Detect which cell encompasses the target text, then output its [X, Y] center coordinate. 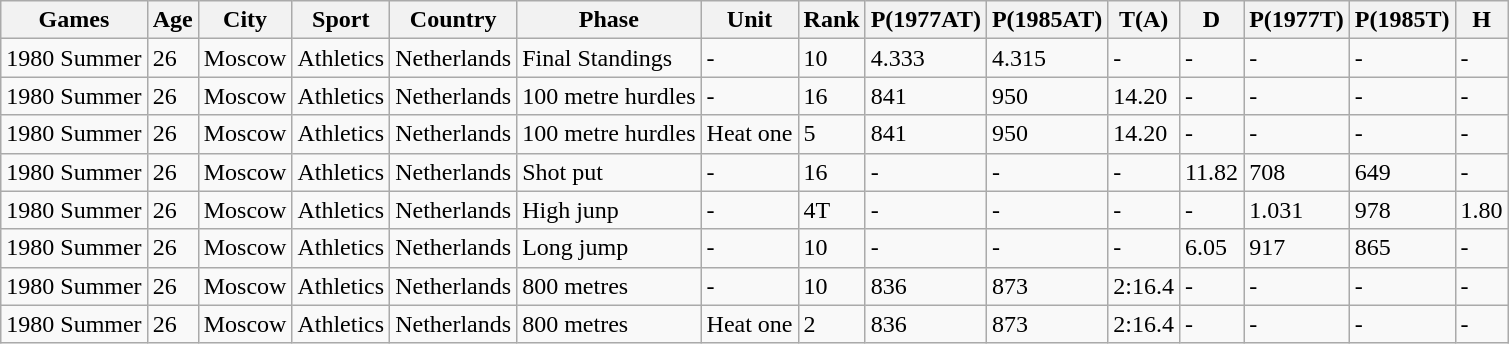
2 [832, 324]
649 [1402, 172]
6.05 [1211, 248]
Long jump [609, 248]
708 [1297, 172]
1.031 [1297, 210]
4T [832, 210]
Rank [832, 20]
11.82 [1211, 172]
P(1977AT) [926, 20]
City [245, 20]
Age [172, 20]
Final Standings [609, 58]
5 [832, 134]
High junp [609, 210]
Phase [609, 20]
1.80 [1482, 210]
Unit [750, 20]
Shot put [609, 172]
4.315 [1046, 58]
Games [74, 20]
T(A) [1144, 20]
D [1211, 20]
Country [454, 20]
H [1482, 20]
P(1985T) [1402, 20]
865 [1402, 248]
4.333 [926, 58]
917 [1297, 248]
Sport [341, 20]
978 [1402, 210]
P(1977T) [1297, 20]
P(1985AT) [1046, 20]
